Find where the given text appears and provide that cell's center as [X, Y] coordinate. 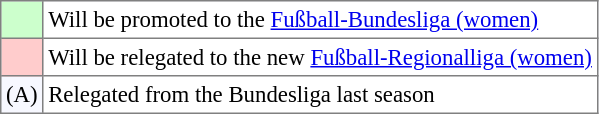
(A) [22, 95]
Will be relegated to the new Fußball-Regionalliga (women) [320, 57]
Will be promoted to the Fußball-Bundesliga (women) [320, 20]
Relegated from the Bundesliga last season [320, 95]
